Pinpoint the cell where the given text exists, returning its [X, Y] midpoint coordinate. 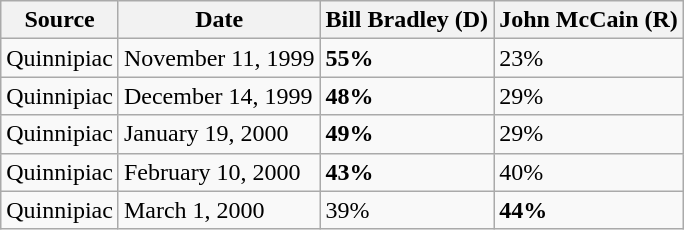
Source [60, 20]
48% [407, 96]
March 1, 2000 [218, 210]
40% [589, 172]
February 10, 2000 [218, 172]
December 14, 1999 [218, 96]
49% [407, 134]
Bill Bradley (D) [407, 20]
23% [589, 58]
55% [407, 58]
January 19, 2000 [218, 134]
43% [407, 172]
44% [589, 210]
39% [407, 210]
November 11, 1999 [218, 58]
John McCain (R) [589, 20]
Date [218, 20]
